Output the (x, y) coordinate of the center of the cell containing the given text.  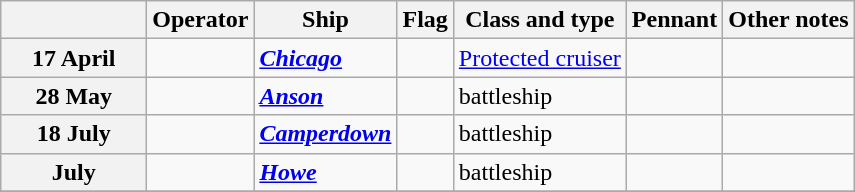
Chicago (326, 58)
Howe (326, 172)
July (74, 172)
Protected cruiser (540, 58)
28 May (74, 96)
Camperdown (326, 134)
Anson (326, 96)
Operator (200, 20)
Other notes (788, 20)
18 July (74, 134)
Pennant (674, 20)
17 April (74, 58)
Flag (425, 20)
Ship (326, 20)
Class and type (540, 20)
